Locate the cell with the specified text and output its (X, Y) center coordinate. 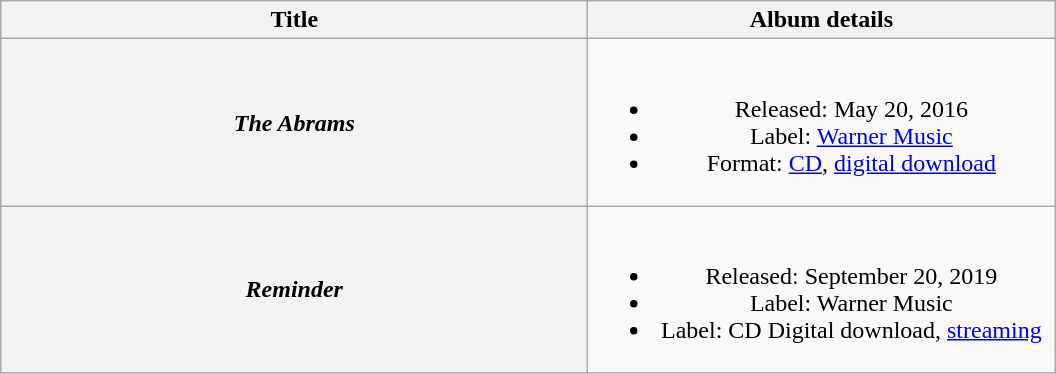
Title (294, 20)
Released: September 20, 2019Label: Warner MusicLabel: CD Digital download, streaming (822, 290)
Album details (822, 20)
Released: May 20, 2016Label: Warner MusicFormat: CD, digital download (822, 122)
The Abrams (294, 122)
Reminder (294, 290)
